Return [x, y] of the center of cell containing provided text 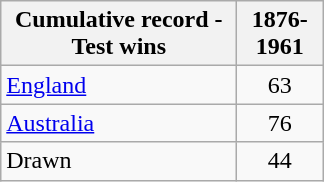
63 [280, 85]
Cumulative record - Test wins [119, 34]
Australia [119, 123]
1876-1961 [280, 34]
44 [280, 161]
76 [280, 123]
England [119, 85]
Drawn [119, 161]
